Capture the cell that displays the provided text and extract its (x, y) central coordinate. 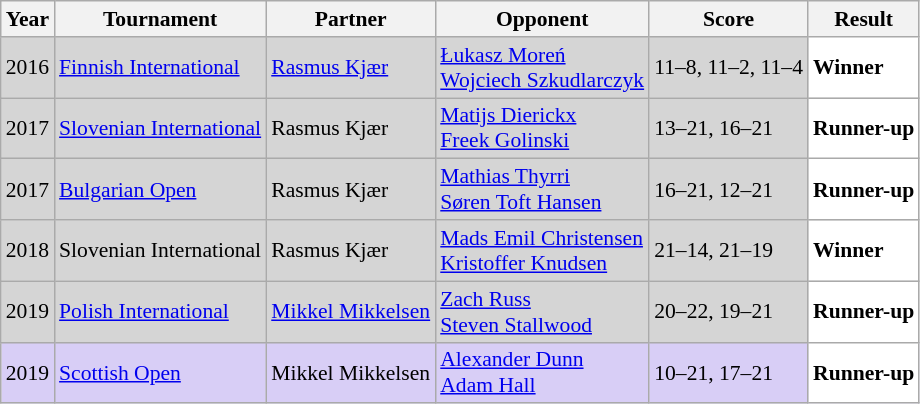
Łukasz Moreń Wojciech Szkudlarczyk (542, 68)
Finnish International (160, 68)
21–14, 21–19 (728, 250)
Year (28, 19)
Alexander Dunn Adam Hall (542, 372)
16–21, 12–21 (728, 190)
20–22, 19–21 (728, 312)
11–8, 11–2, 11–4 (728, 68)
Mathias Thyrri Søren Toft Hansen (542, 190)
Partner (350, 19)
13–21, 16–21 (728, 128)
Scottish Open (160, 372)
Mads Emil Christensen Kristoffer Knudsen (542, 250)
10–21, 17–21 (728, 372)
Zach Russ Steven Stallwood (542, 312)
2018 (28, 250)
Score (728, 19)
Result (864, 19)
Tournament (160, 19)
Polish International (160, 312)
Opponent (542, 19)
2016 (28, 68)
Matijs Dierickx Freek Golinski (542, 128)
Bulgarian Open (160, 190)
